Find where the given text appears and provide that cell's center as (X, Y) coordinate. 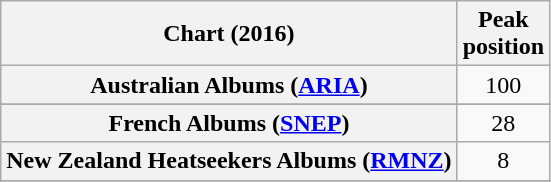
28 (503, 123)
Chart (2016) (229, 34)
100 (503, 85)
Peak position (503, 34)
8 (503, 161)
Australian Albums (ARIA) (229, 85)
New Zealand Heatseekers Albums (RMNZ) (229, 161)
French Albums (SNEP) (229, 123)
